For the text-containing cell, return its midpoint in [X, Y] coordinate format. 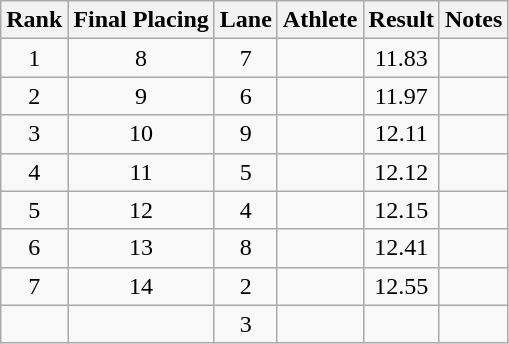
12.55 [401, 286]
Lane [246, 20]
11.97 [401, 96]
12.41 [401, 248]
14 [141, 286]
11 [141, 172]
12.15 [401, 210]
12 [141, 210]
Result [401, 20]
1 [34, 58]
Rank [34, 20]
Final Placing [141, 20]
12.12 [401, 172]
Athlete [320, 20]
10 [141, 134]
11.83 [401, 58]
13 [141, 248]
Notes [473, 20]
12.11 [401, 134]
